Identify which cell holds the provided text, then report its (x, y) central coordinate. 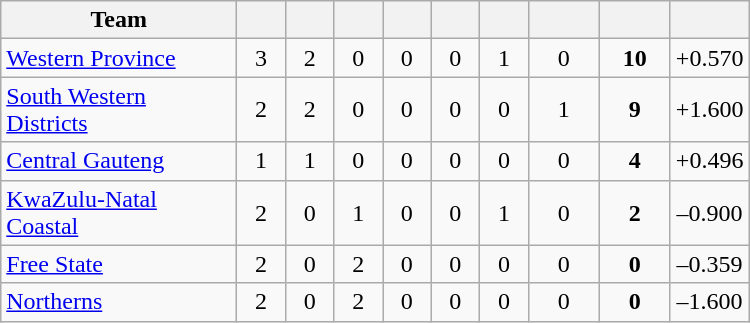
Northerns (119, 302)
+1.600 (710, 110)
Team (119, 20)
KwaZulu-Natal Coastal (119, 212)
South Western Districts (119, 110)
3 (262, 58)
4 (634, 161)
Central Gauteng (119, 161)
–0.900 (710, 212)
9 (634, 110)
Western Province (119, 58)
Free State (119, 264)
–1.600 (710, 302)
–0.359 (710, 264)
+0.496 (710, 161)
+0.570 (710, 58)
10 (634, 58)
